Return the (x, y) coordinate for the center point of the cell that contains the specified text.  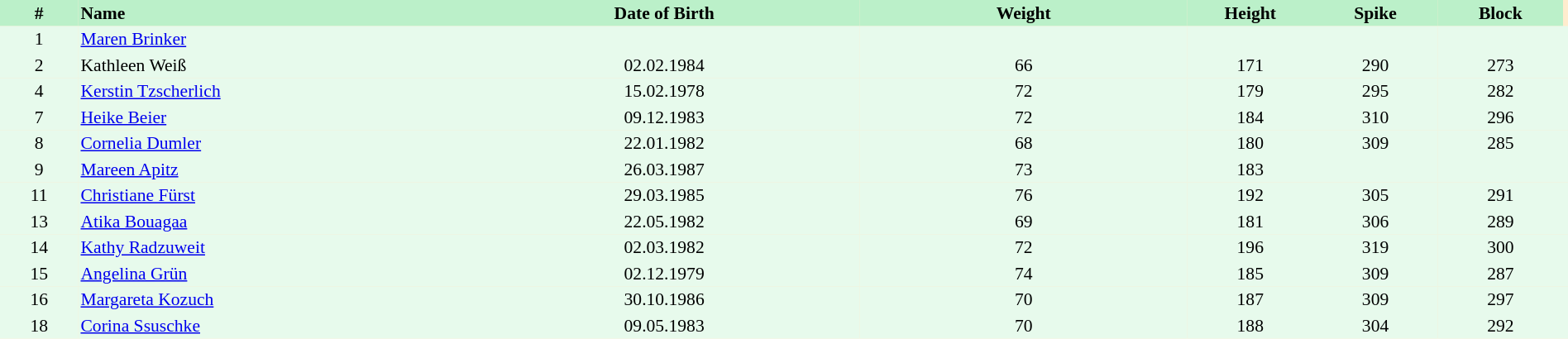
15 (39, 274)
66 (1024, 65)
187 (1250, 299)
1 (39, 40)
# (39, 13)
Weight (1024, 13)
297 (1500, 299)
304 (1374, 326)
290 (1374, 65)
Kathleen Weiß (273, 65)
287 (1500, 274)
185 (1250, 274)
306 (1374, 222)
296 (1500, 117)
Angelina Grün (273, 274)
Cornelia Dumler (273, 144)
285 (1500, 144)
Maren Brinker (273, 40)
171 (1250, 65)
184 (1250, 117)
13 (39, 222)
310 (1374, 117)
Christiane Fürst (273, 195)
Date of Birth (664, 13)
22.05.1982 (664, 222)
Height (1250, 13)
300 (1500, 248)
319 (1374, 248)
291 (1500, 195)
14 (39, 248)
73 (1024, 169)
76 (1024, 195)
Atika Bouagaa (273, 222)
4 (39, 91)
15.02.1978 (664, 91)
69 (1024, 222)
29.03.1985 (664, 195)
Kathy Radzuweit (273, 248)
180 (1250, 144)
196 (1250, 248)
181 (1250, 222)
179 (1250, 91)
09.12.1983 (664, 117)
09.05.1983 (664, 326)
30.10.1986 (664, 299)
Spike (1374, 13)
2 (39, 65)
183 (1250, 169)
192 (1250, 195)
Block (1500, 13)
02.03.1982 (664, 248)
02.02.1984 (664, 65)
9 (39, 169)
18 (39, 326)
295 (1374, 91)
11 (39, 195)
Heike Beier (273, 117)
74 (1024, 274)
68 (1024, 144)
22.01.1982 (664, 144)
16 (39, 299)
Name (273, 13)
Margareta Kozuch (273, 299)
7 (39, 117)
282 (1500, 91)
Kerstin Tzscherlich (273, 91)
289 (1500, 222)
Mareen Apitz (273, 169)
188 (1250, 326)
Corina Ssuschke (273, 326)
292 (1500, 326)
273 (1500, 65)
8 (39, 144)
305 (1374, 195)
02.12.1979 (664, 274)
26.03.1987 (664, 169)
